Return the (X, Y) coordinate for the center point of the cell that contains the specified text.  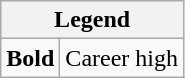
Bold (30, 58)
Career high (122, 58)
Legend (92, 20)
